Provide the [X, Y] coordinate of the cell's center where the given text is located.  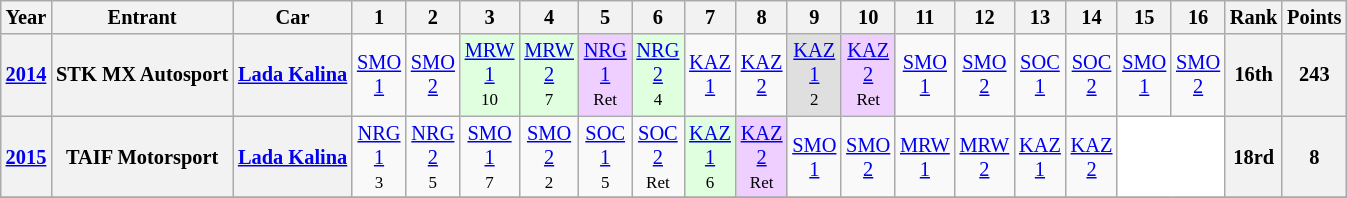
12 [985, 17]
9 [814, 17]
2 [433, 17]
Car [292, 17]
Points [1314, 17]
SOC2Ret [658, 157]
MRW110 [490, 75]
MRW2 [985, 157]
NRG13 [379, 157]
6 [658, 17]
13 [1040, 17]
Entrant [142, 17]
1 [379, 17]
SMO22 [549, 157]
NRG24 [658, 75]
3 [490, 17]
SOC2 [1092, 75]
KAZ1 6 [710, 157]
SOC15 [606, 157]
243 [1314, 75]
Year [26, 17]
14 [1092, 17]
STK MX Autosport [142, 75]
16 [1198, 17]
NRG25 [433, 157]
10 [868, 17]
MRW1 [925, 157]
16th [1254, 75]
SMO17 [490, 157]
Rank [1254, 17]
2014 [26, 75]
11 [925, 17]
SOC1 [1040, 75]
5 [606, 17]
18rd [1254, 157]
KAZ12 [814, 75]
4 [549, 17]
15 [1144, 17]
TAIF Motorsport [142, 157]
2015 [26, 157]
7 [710, 17]
MRW27 [549, 75]
NRG1Ret [606, 75]
